Locate the cell with the specified text and output its [X, Y] center coordinate. 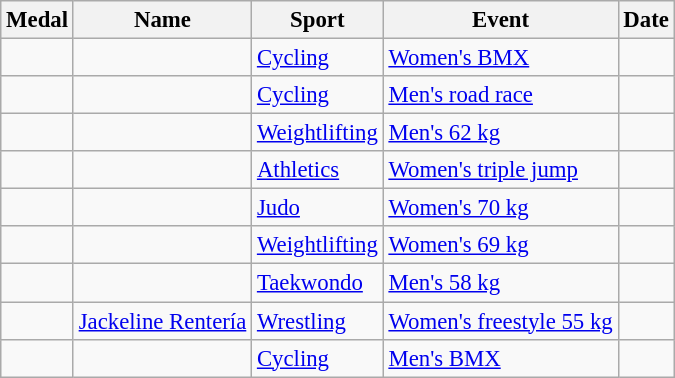
Judo [318, 208]
Women's 70 kg [500, 208]
Men's BMX [500, 358]
Name [162, 20]
Men's road race [500, 95]
Jackeline Rentería [162, 321]
Taekwondo [318, 283]
Sport [318, 20]
Men's 58 kg [500, 283]
Event [500, 20]
Date [646, 20]
Athletics [318, 170]
Women's BMX [500, 58]
Women's triple jump [500, 170]
Medal [38, 20]
Men's 62 kg [500, 133]
Wrestling [318, 321]
Women's 69 kg [500, 245]
Women's freestyle 55 kg [500, 321]
